Determine the [x, y] coordinate at the center of the cell enclosing the given text.  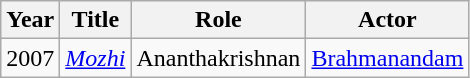
Role [218, 20]
Ananthakrishnan [218, 58]
Year [30, 20]
Mozhi [96, 58]
Title [96, 20]
Brahmanandam [388, 58]
Actor [388, 20]
2007 [30, 58]
